Search for the cell housing the specified text and yield its [X, Y] center coordinate. 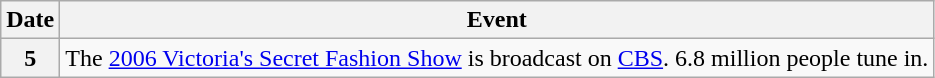
The 2006 Victoria's Secret Fashion Show is broadcast on CBS. 6.8 million people tune in. [497, 58]
Event [497, 20]
5 [30, 58]
Date [30, 20]
